Pinpoint the cell where the given text exists, returning its (X, Y) midpoint coordinate. 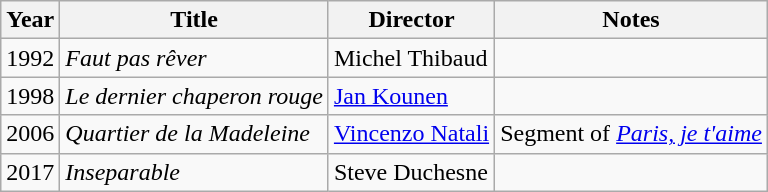
Michel Thibaud (411, 58)
Inseparable (194, 172)
Steve Duchesne (411, 172)
Segment of Paris, je t'aime (632, 134)
Notes (632, 20)
2017 (30, 172)
Quartier de la Madeleine (194, 134)
Le dernier chaperon rouge (194, 96)
Jan Kounen (411, 96)
Year (30, 20)
Title (194, 20)
1992 (30, 58)
Vincenzo Natali (411, 134)
2006 (30, 134)
Faut pas rêver (194, 58)
Director (411, 20)
1998 (30, 96)
